Return (X, Y) of the center of cell containing provided text 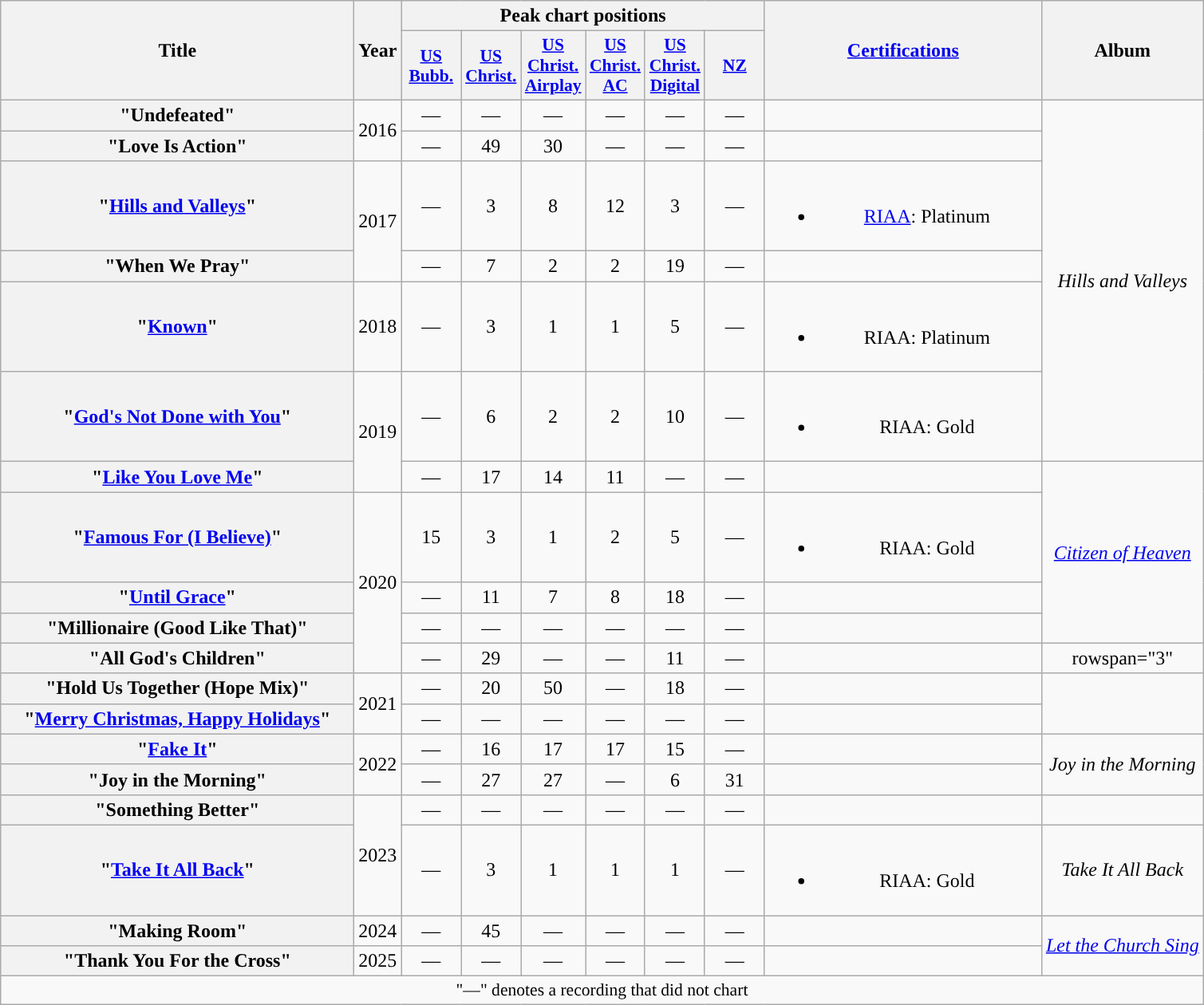
"Millionaire (Good Like That)" (177, 628)
29 (491, 658)
"When We Pray" (177, 266)
Let the Church Sing (1122, 946)
"Making Room" (177, 931)
"Joy in the Morning" (177, 779)
Title (177, 51)
"All God's Children" (177, 658)
2021 (378, 703)
50 (554, 688)
Citizen of Heaven (1122, 552)
"Merry Christmas, Happy Holidays" (177, 719)
Joy in the Morning (1122, 764)
USBubb. (431, 65)
2019 (378, 432)
"Fake It" (177, 749)
2024 (378, 931)
Hills and Valleys (1122, 281)
rowspan="3" (1122, 658)
2018 (378, 327)
"Hills and Valleys" (177, 206)
2023 (378, 855)
"Take It All Back" (177, 869)
USChrist.Airplay (554, 65)
30 (554, 146)
USChrist.Digital (675, 65)
"—" denotes a recording that did not chart (602, 991)
16 (491, 749)
Year (378, 51)
12 (616, 206)
"Thank You For the Cross" (177, 961)
"Love Is Action" (177, 146)
"God's Not Done with You" (177, 416)
45 (491, 931)
"Undefeated" (177, 115)
"Famous For (I Believe)" (177, 538)
"Known" (177, 327)
20 (491, 688)
"Like You Love Me" (177, 477)
NZ (734, 65)
Certifications (903, 51)
2020 (378, 582)
2016 (378, 130)
19 (675, 266)
2025 (378, 961)
2022 (378, 764)
"Hold Us Together (Hope Mix)" (177, 688)
Peak chart positions (582, 16)
USChrist. (491, 65)
14 (554, 477)
10 (675, 416)
Album (1122, 51)
"Until Grace" (177, 597)
2017 (378, 222)
49 (491, 146)
USChrist. AC (616, 65)
31 (734, 779)
"Something Better" (177, 810)
Take It All Back (1122, 869)
